For the text-containing cell, return its midpoint in [x, y] coordinate format. 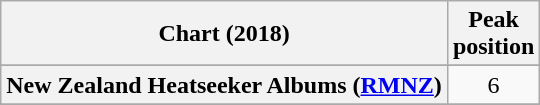
6 [493, 85]
Chart (2018) [224, 34]
New Zealand Heatseeker Albums (RMNZ) [224, 85]
Peak position [493, 34]
